Identify which cell holds the provided text, then report its (X, Y) central coordinate. 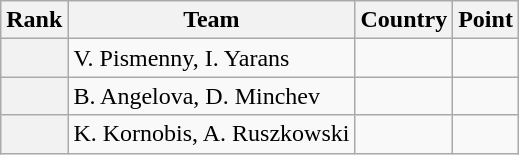
Team (212, 20)
Point (486, 20)
Rank (34, 20)
K. Kornobis, A. Ruszkowski (212, 134)
B. Angelova, D. Minchev (212, 96)
Country (404, 20)
V. Pismenny, I. Yarans (212, 58)
